For the text-containing cell, return its midpoint in (X, Y) coordinate format. 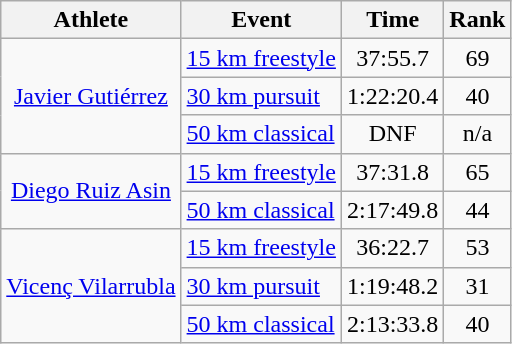
65 (478, 172)
37:31.8 (392, 172)
DNF (392, 134)
2:13:33.8 (392, 324)
2:17:49.8 (392, 210)
Time (392, 20)
Rank (478, 20)
Vicenç Vilarrubla (91, 286)
Javier Gutiérrez (91, 96)
1:19:48.2 (392, 286)
36:22.7 (392, 248)
69 (478, 58)
37:55.7 (392, 58)
Diego Ruiz Asin (91, 191)
1:22:20.4 (392, 96)
Event (261, 20)
44 (478, 210)
31 (478, 286)
n/a (478, 134)
53 (478, 248)
Athlete (91, 20)
